Find where the given text appears and provide that cell's center as (x, y) coordinate. 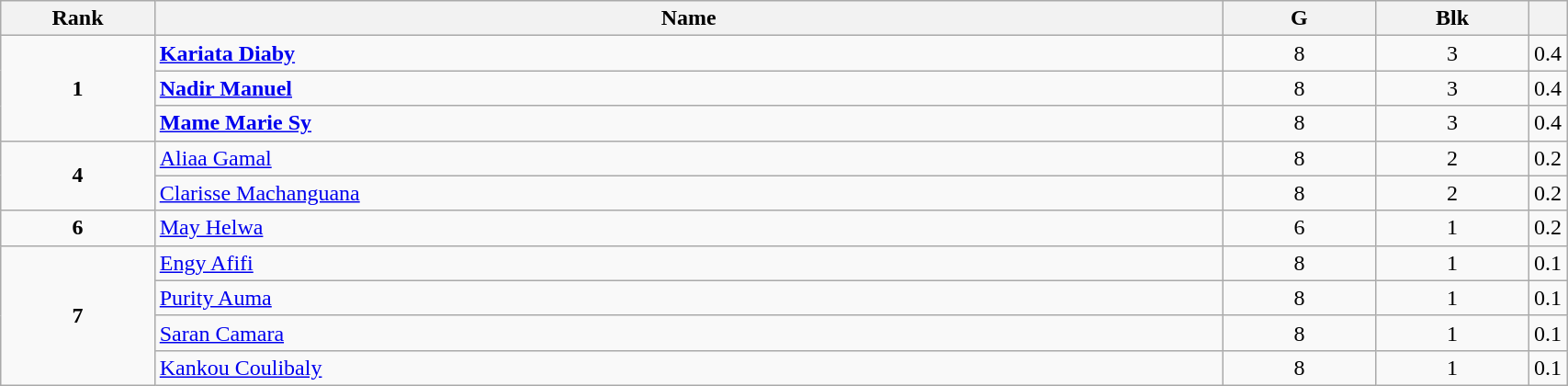
Mame Marie Sy (689, 123)
7 (77, 315)
Kankou Coulibaly (689, 368)
Aliaa Gamal (689, 158)
Rank (77, 18)
Blk (1453, 18)
4 (77, 176)
G (1299, 18)
Engy Afifi (689, 263)
Saran Camara (689, 333)
Purity Auma (689, 298)
May Helwa (689, 228)
Nadir Manuel (689, 88)
Clarisse Machanguana (689, 193)
Name (689, 18)
Kariata Diaby (689, 53)
